Determine the (x, y) coordinate at the center of the cell enclosing the given text.  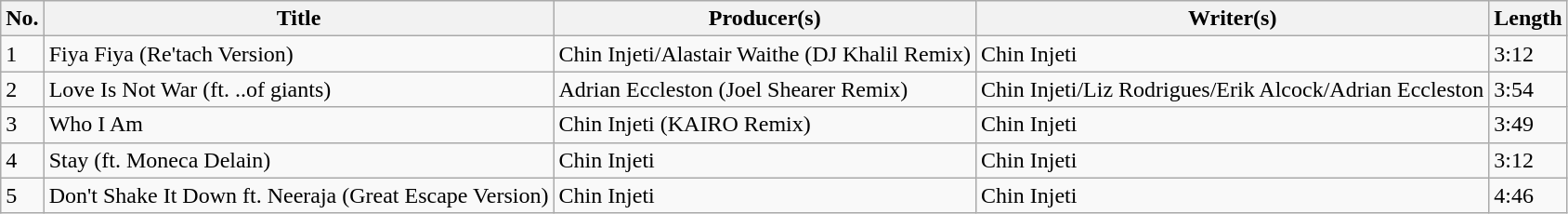
Love Is Not War (ft. ..of giants) (299, 89)
Who I Am (299, 125)
Chin Injeti/Liz Rodrigues/Erik Alcock/Adrian Eccleston (1233, 89)
Title (299, 19)
2 (22, 89)
Stay (ft. Moneca Delain) (299, 160)
3 (22, 125)
Writer(s) (1233, 19)
5 (22, 195)
1 (22, 54)
Chin Injeti/Alastair Waithe (DJ Khalil Remix) (765, 54)
4:46 (1528, 195)
3:54 (1528, 89)
3:49 (1528, 125)
Length (1528, 19)
Adrian Eccleston (Joel Shearer Remix) (765, 89)
Fiya Fiya (Re'tach Version) (299, 54)
No. (22, 19)
Chin Injeti (KAIRO Remix) (765, 125)
Don't Shake It Down ft. Neeraja (Great Escape Version) (299, 195)
4 (22, 160)
Producer(s) (765, 19)
